Locate the cell with the specified text and output its (X, Y) center coordinate. 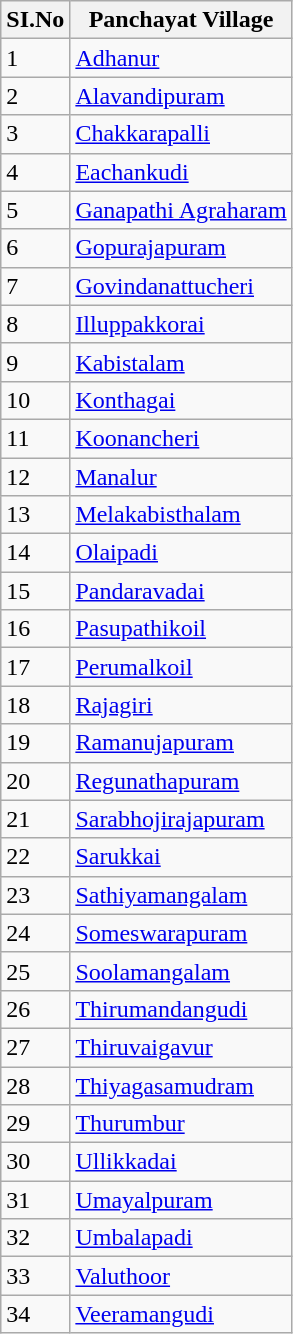
3 (36, 134)
Umbalapadi (181, 1238)
Umayalpuram (181, 1200)
34 (36, 1314)
11 (36, 438)
Someswarapuram (181, 933)
15 (36, 591)
33 (36, 1276)
4 (36, 172)
Alavandipuram (181, 96)
Regunathapuram (181, 781)
22 (36, 857)
16 (36, 629)
Thurumbur (181, 1124)
24 (36, 933)
Adhanur (181, 58)
7 (36, 286)
Perumalkoil (181, 667)
Pandaravadai (181, 591)
2 (36, 96)
Illuppakkorai (181, 324)
Veeramangudi (181, 1314)
Chakkarapalli (181, 134)
32 (36, 1238)
27 (36, 1047)
31 (36, 1200)
5 (36, 210)
Panchayat Village (181, 20)
8 (36, 324)
Govindanattucheri (181, 286)
Sarabhojirajapuram (181, 819)
17 (36, 667)
28 (36, 1085)
20 (36, 781)
12 (36, 477)
14 (36, 553)
Pasupathikoil (181, 629)
Ramanujapuram (181, 743)
1 (36, 58)
10 (36, 400)
Ullikkadai (181, 1162)
13 (36, 515)
Thiyagasamudram (181, 1085)
18 (36, 705)
Konthagai (181, 400)
23 (36, 895)
30 (36, 1162)
19 (36, 743)
Gopurajapuram (181, 248)
9 (36, 362)
Melakabisthalam (181, 515)
SI.No (36, 20)
Manalur (181, 477)
Rajagiri (181, 705)
Sathiyamangalam (181, 895)
Soolamangalam (181, 971)
6 (36, 248)
Kabistalam (181, 362)
Valuthoor (181, 1276)
Ganapathi Agraharam (181, 210)
Olaipadi (181, 553)
Eachankudi (181, 172)
21 (36, 819)
Koonancheri (181, 438)
25 (36, 971)
Sarukkai (181, 857)
26 (36, 1009)
29 (36, 1124)
Thiruvaigavur (181, 1047)
Thirumandangudi (181, 1009)
